Locate the cell with the specified text and output its [x, y] center coordinate. 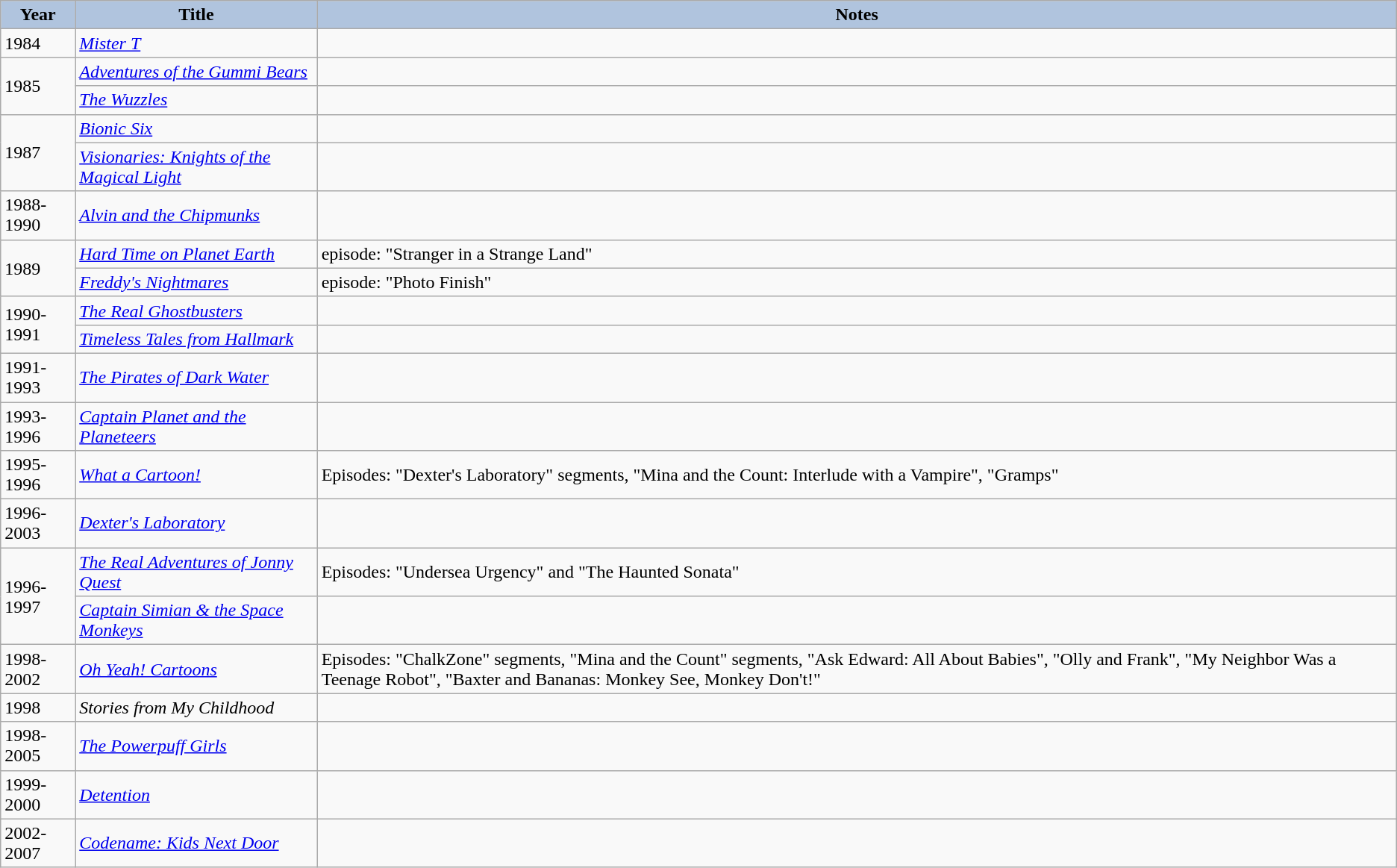
1985 [38, 86]
1990-1991 [38, 325]
2002-2007 [38, 843]
1984 [38, 43]
Timeless Tales from Hallmark [196, 339]
Visionaries: Knights of the Magical Light [196, 167]
1999-2000 [38, 794]
Adventures of the Gummi Bears [196, 72]
1993-1996 [38, 425]
The Powerpuff Girls [196, 746]
Year [38, 15]
Codename: Kids Next Door [196, 843]
episode: "Stranger in a Strange Land" [857, 254]
The Real Adventures of Jonny Quest [196, 572]
1998-2005 [38, 746]
Title [196, 15]
Episodes: "Dexter's Laboratory" segments, "Mina and the Count: Interlude with a Vampire", "Gramps" [857, 475]
Stories from My Childhood [196, 708]
1995-1996 [38, 475]
Notes [857, 15]
What a Cartoon! [196, 475]
Oh Yeah! Cartoons [196, 669]
Episodes: "Undersea Urgency" and "The Haunted Sonata" [857, 572]
1989 [38, 268]
episode: "Photo Finish" [857, 282]
1996-2003 [38, 524]
Captain Simian & the Space Monkeys [196, 621]
1988-1990 [38, 215]
1998-2002 [38, 669]
Mister T [196, 43]
1987 [38, 152]
The Real Ghostbusters [196, 310]
Alvin and the Chipmunks [196, 215]
Detention [196, 794]
1998 [38, 708]
Hard Time on Planet Earth [196, 254]
Captain Planet and the Planeteers [196, 425]
1996-1997 [38, 596]
1991-1993 [38, 378]
Bionic Six [196, 128]
The Pirates of Dark Water [196, 378]
Freddy's Nightmares [196, 282]
The Wuzzles [196, 100]
Dexter's Laboratory [196, 524]
